Return (X, Y) of the center of cell containing provided text 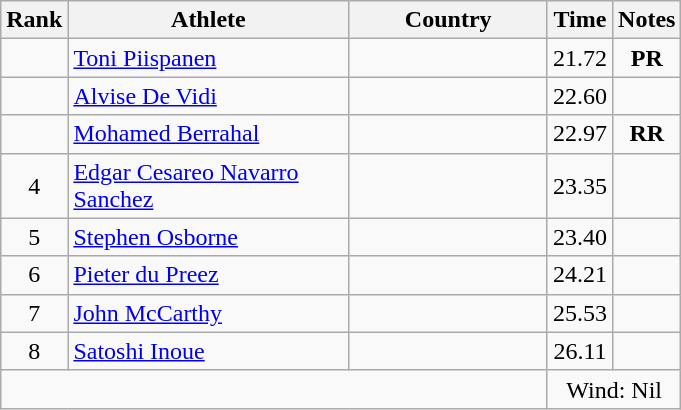
23.40 (580, 237)
6 (34, 275)
Country (448, 20)
24.21 (580, 275)
RR (647, 134)
Athlete (208, 20)
8 (34, 351)
Mohamed Berrahal (208, 134)
23.35 (580, 186)
Satoshi Inoue (208, 351)
Toni Piispanen (208, 58)
Pieter du Preez (208, 275)
25.53 (580, 313)
John McCarthy (208, 313)
Rank (34, 20)
Edgar Cesareo Navarro Sanchez (208, 186)
Wind: Nil (614, 389)
4 (34, 186)
26.11 (580, 351)
Alvise De Vidi (208, 96)
Stephen Osborne (208, 237)
21.72 (580, 58)
Notes (647, 20)
PR (647, 58)
Time (580, 20)
22.97 (580, 134)
22.60 (580, 96)
7 (34, 313)
5 (34, 237)
